Search for the cell housing the specified text and yield its [x, y] center coordinate. 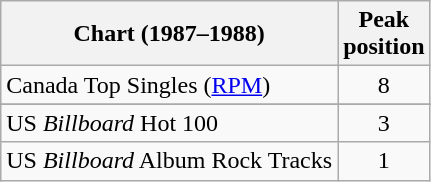
3 [384, 123]
Peakposition [384, 34]
8 [384, 85]
1 [384, 161]
Chart (1987–1988) [170, 34]
Canada Top Singles (RPM) [170, 85]
US Billboard Album Rock Tracks [170, 161]
US Billboard Hot 100 [170, 123]
